Extract the [X, Y] coordinate from the center of the cell holding the provided text.  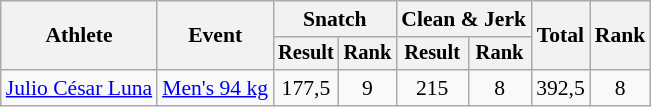
Clean & Jerk [464, 19]
Julio César Luna [79, 88]
9 [368, 88]
177,5 [306, 88]
Athlete [79, 36]
Snatch [334, 19]
Event [215, 36]
392,5 [560, 88]
215 [432, 88]
Men's 94 kg [215, 88]
Total [560, 36]
